Capture the cell that displays the provided text and extract its [x, y] central coordinate. 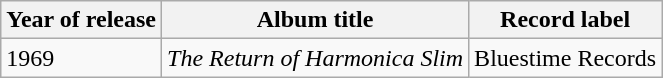
Year of release [82, 20]
1969 [82, 58]
Bluestime Records [566, 58]
Record label [566, 20]
Album title [316, 20]
The Return of Harmonica Slim [316, 58]
